Identify which cell holds the provided text, then report its [X, Y] central coordinate. 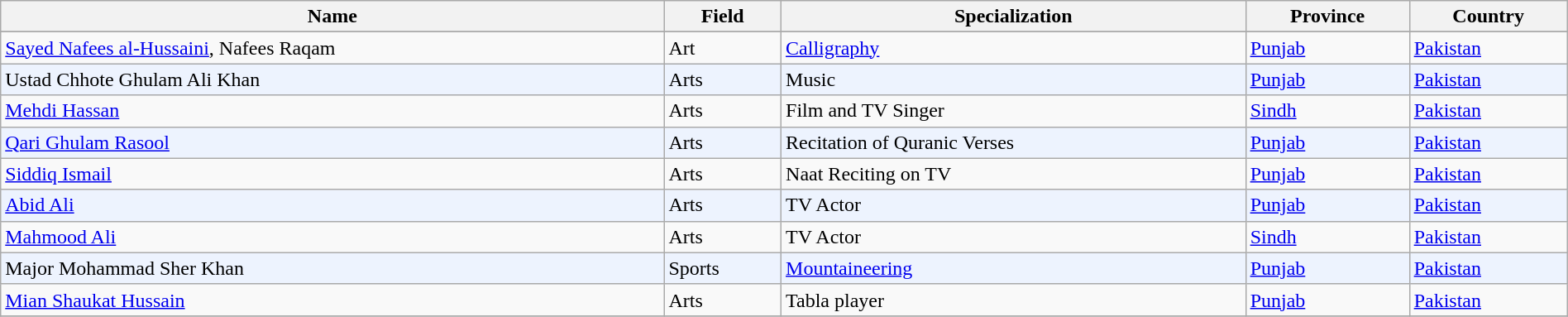
Mian Shaukat Hussain [332, 300]
Sayed Nafees al-Hussaini, Nafees Raqam [332, 48]
Mahmood Ali [332, 237]
Mountaineering [1014, 268]
Mehdi Hassan [332, 111]
Abid Ali [332, 205]
Art [723, 48]
Province [1327, 17]
Qari Ghulam Rasool [332, 142]
Field [723, 17]
Major Mohammad Sher Khan [332, 268]
Music [1014, 79]
Siddiq Ismail [332, 174]
Naat Reciting on TV [1014, 174]
Name [332, 17]
Film and TV Singer [1014, 111]
Specialization [1014, 17]
Country [1489, 17]
Tabla player [1014, 300]
Ustad Chhote Ghulam Ali Khan [332, 79]
Sports [723, 268]
Recitation of Quranic Verses [1014, 142]
Calligraphy [1014, 48]
